Return (X, Y) of the center of cell containing provided text 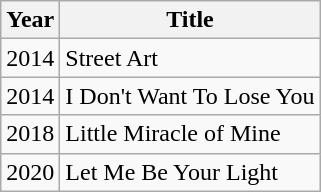
Year (30, 20)
Street Art (190, 58)
2020 (30, 172)
Little Miracle of Mine (190, 134)
2018 (30, 134)
Title (190, 20)
Let Me Be Your Light (190, 172)
I Don't Want To Lose You (190, 96)
